Return (x, y) of the center of cell containing provided text 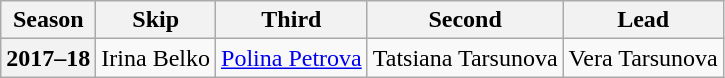
Skip (156, 20)
Vera Tarsunova (643, 58)
2017–18 (48, 58)
Polina Petrova (292, 58)
Tatsiana Tarsunova (465, 58)
Season (48, 20)
Irina Belko (156, 58)
Lead (643, 20)
Third (292, 20)
Second (465, 20)
